Capture the cell that displays the provided text and extract its (x, y) central coordinate. 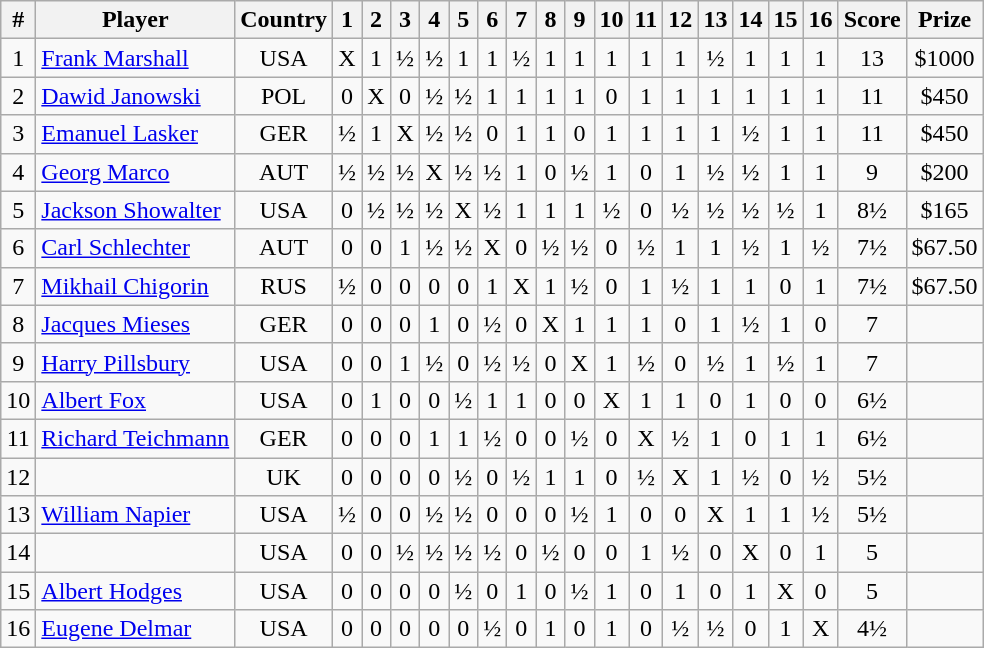
POL (284, 96)
Eugene Delmar (136, 629)
$200 (944, 172)
4½ (872, 629)
Albert Fox (136, 400)
Frank Marshall (136, 58)
UK (284, 477)
Country (284, 20)
Georg Marco (136, 172)
Jacques Mieses (136, 324)
Harry Pillsbury (136, 362)
Albert Hodges (136, 591)
Dawid Janowski (136, 96)
William Napier (136, 515)
Jackson Showalter (136, 210)
8½ (872, 210)
# (18, 20)
Score (872, 20)
Emanuel Lasker (136, 134)
$1000 (944, 58)
Mikhail Chigorin (136, 286)
Carl Schlechter (136, 248)
Richard Teichmann (136, 438)
Player (136, 20)
Prize (944, 20)
$165 (944, 210)
RUS (284, 286)
